Locate the cell with the specified text and output its (x, y) center coordinate. 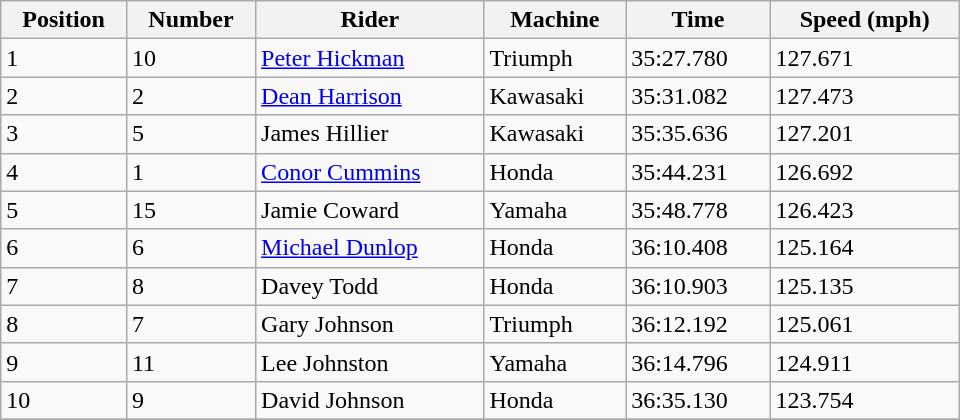
Position (64, 20)
Conor Cummins (370, 172)
Gary Johnson (370, 324)
35:31.082 (698, 96)
Rider (370, 20)
James Hillier (370, 134)
125.061 (864, 324)
Peter Hickman (370, 58)
125.135 (864, 286)
36:35.130 (698, 400)
127.473 (864, 96)
Lee Johnston (370, 362)
4 (64, 172)
Number (190, 20)
125.164 (864, 248)
36:10.903 (698, 286)
35:44.231 (698, 172)
127.671 (864, 58)
Time (698, 20)
36:14.796 (698, 362)
126.423 (864, 210)
35:48.778 (698, 210)
11 (190, 362)
Machine (555, 20)
123.754 (864, 400)
15 (190, 210)
3 (64, 134)
127.201 (864, 134)
David Johnson (370, 400)
Dean Harrison (370, 96)
124.911 (864, 362)
126.692 (864, 172)
Speed (mph) (864, 20)
35:27.780 (698, 58)
Michael Dunlop (370, 248)
Davey Todd (370, 286)
36:10.408 (698, 248)
36:12.192 (698, 324)
Jamie Coward (370, 210)
35:35.636 (698, 134)
